Detect which cell encompasses the target text, then output its (X, Y) center coordinate. 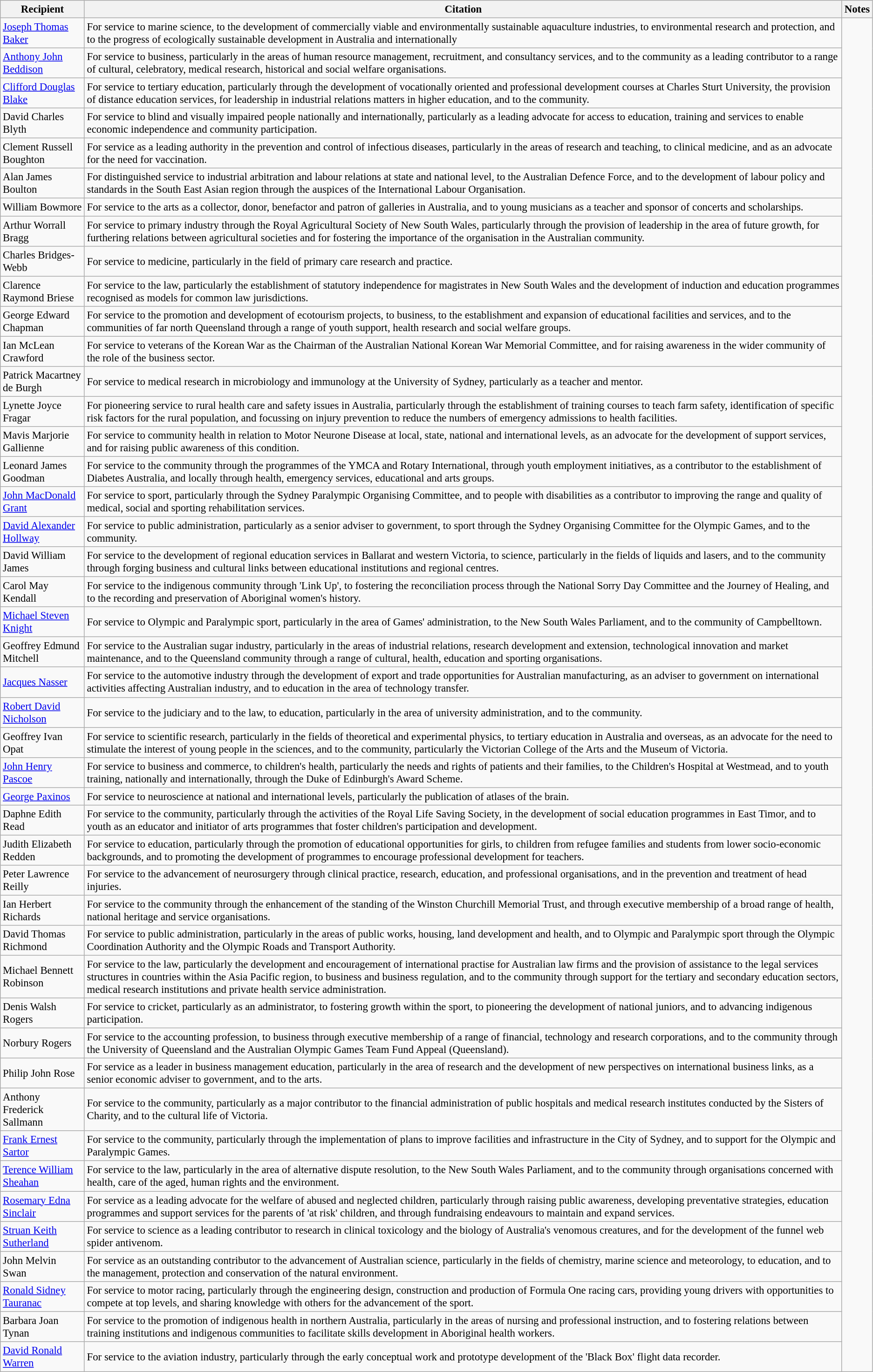
Ian McLean Crawford (43, 351)
John MacDonald Grant (43, 502)
Charles Bridges-Webb (43, 261)
David Charles Blyth (43, 123)
Michael Bennett Robinson (43, 977)
Clement Russell Boughton (43, 154)
Carol May Kendall (43, 592)
Ronald Sidney Tauranac (43, 1297)
Alan James Boulton (43, 183)
Anthony John Beddison (43, 63)
Lynette Joyce Fragar (43, 412)
Mavis Marjorie Gallienne (43, 441)
Struan Keith Sutherland (43, 1236)
For service to medical research in microbiology and immunology at the University of Sydney, particularly as a teacher and mentor. (463, 382)
Denis Walsh Rogers (43, 1013)
Patrick Macartney de Burgh (43, 382)
Judith Elizabeth Redden (43, 850)
Joseph Thomas Baker (43, 34)
David Thomas Richmond (43, 941)
Recipient (43, 9)
John Melvin Swan (43, 1267)
Terence William Sheahan (43, 1176)
Rosemary Edna Sinclair (43, 1206)
Geoffrey Ivan Opat (43, 742)
Robert David Nicholson (43, 713)
Citation (463, 9)
Daphne Edith Read (43, 821)
Clarence Raymond Briese (43, 292)
Philip John Rose (43, 1073)
Jacques Nasser (43, 683)
Geoffrey Edmund Mitchell (43, 652)
David Alexander Hollway (43, 532)
Barbara Joan Tynan (43, 1326)
George Paxinos (43, 796)
John Henry Pascoe (43, 772)
Clifford Douglas Blake (43, 93)
Leonard James Goodman (43, 471)
Frank Ernest Sartor (43, 1146)
Peter Lawrence Reilly (43, 880)
For service to medicine, particularly in the field of primary care research and practice. (463, 261)
David William James (43, 562)
Notes (857, 9)
Michael Steven Knight (43, 622)
William Bowmore (43, 207)
David Ronald Warren (43, 1357)
Anthony Frederick Sallmann (43, 1110)
George Edward Chapman (43, 321)
Norbury Rogers (43, 1043)
Ian Herbert Richards (43, 910)
Arthur Worrall Bragg (43, 231)
For service to neuroscience at national and international levels, particularly the publication of atlases of the brain. (463, 796)
For service to the judiciary and to the law, to education, particularly in the area of university administration, and to the community. (463, 713)
